From the cell containing the given text, extract its center point as (x, y) coordinate. 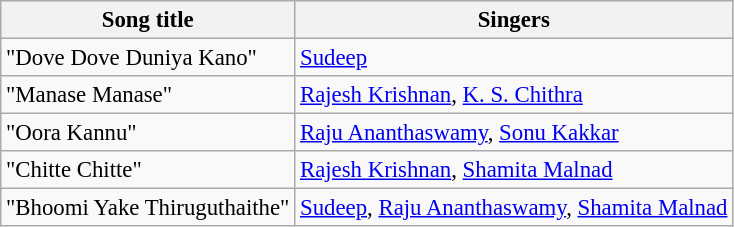
Rajesh Krishnan, K. S. Chithra (514, 95)
Rajesh Krishnan, Shamita Malnad (514, 170)
Raju Ananthaswamy, Sonu Kakkar (514, 133)
"Manase Manase" (148, 95)
"Bhoomi Yake Thiruguthaithe" (148, 208)
Song title (148, 20)
Sudeep, Raju Ananthaswamy, Shamita Malnad (514, 208)
Sudeep (514, 58)
"Chitte Chitte" (148, 170)
Singers (514, 20)
"Dove Dove Duniya Kano" (148, 58)
"Oora Kannu" (148, 133)
